Find where the given text appears and provide that cell's center as (X, Y) coordinate. 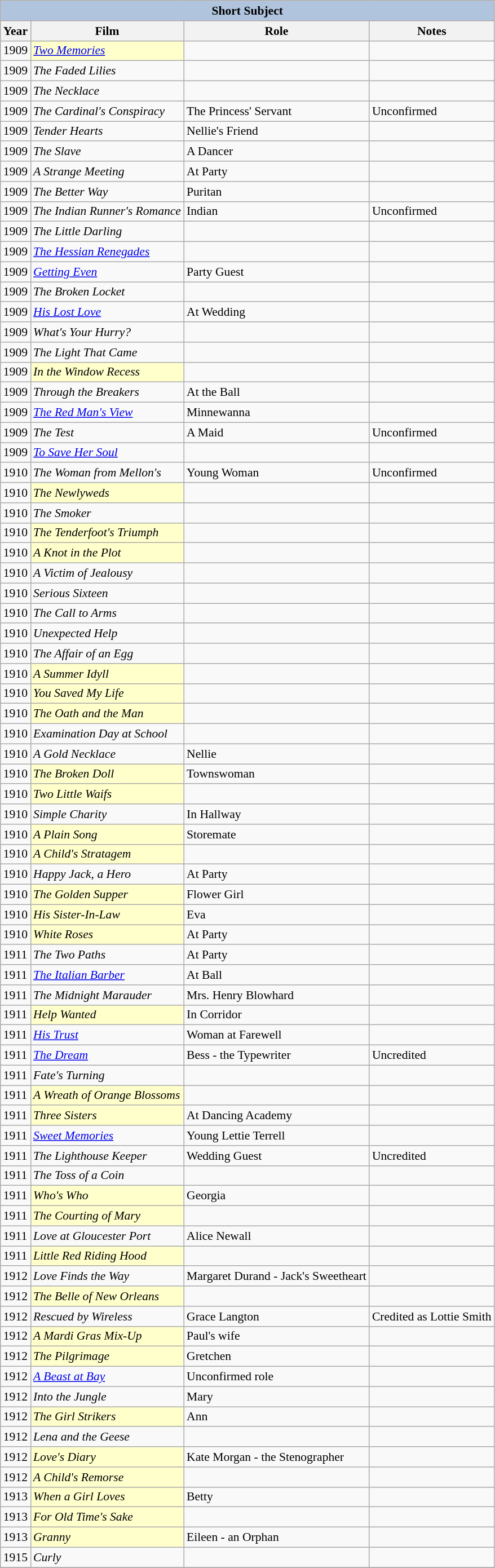
White Roses (107, 935)
Nellie (276, 754)
A Summer Idyll (107, 674)
At Ball (276, 975)
Film (107, 31)
The Broken Doll (107, 774)
Grace Langton (276, 1317)
A Strange Meeting (107, 171)
Two Memories (107, 51)
A Child's Stratagem (107, 854)
Betty (276, 1497)
His Sister-In-Law (107, 915)
The Smoker (107, 513)
Eileen - an Orphan (276, 1538)
In Corridor (276, 1015)
The Tenderfoot's Triumph (107, 533)
A Gold Necklace (107, 754)
The Golden Supper (107, 895)
Townswoman (276, 774)
Granny (107, 1538)
The Broken Locket (107, 292)
Three Sisters (107, 1116)
A Child's Remorse (107, 1477)
Kate Morgan - the Stenographer (276, 1457)
The Italian Barber (107, 975)
The Midnight Marauder (107, 995)
At the Ball (276, 392)
Flower Girl (276, 895)
Puritan (276, 192)
The Woman from Mellon's (107, 473)
To Save Her Soul (107, 453)
The Toss of a Coin (107, 1176)
Mrs. Henry Blowhard (276, 995)
Year (16, 31)
Fate's Turning (107, 1075)
A Mardi Gras Mix-Up (107, 1336)
Getting Even (107, 272)
His Trust (107, 1035)
At Dancing Academy (276, 1116)
At Wedding (276, 312)
Georgia (276, 1196)
A Victim of Jealousy (107, 573)
The Princess' Servant (276, 111)
Happy Jack, a Hero (107, 874)
Young Lettie Terrell (276, 1136)
1915 (16, 1557)
Serious Sixteen (107, 593)
Sweet Memories (107, 1136)
Ann (276, 1417)
Rescued by Wireless (107, 1317)
A Knot in the Plot (107, 553)
Minnewanna (276, 413)
A Plain Song (107, 834)
Tender Hearts (107, 131)
Nellie's Friend (276, 131)
The Call to Arms (107, 613)
A Maid (276, 432)
Examination Day at School (107, 734)
Alice Newall (276, 1236)
Short Subject (248, 11)
Woman at Farewell (276, 1035)
Through the Breakers (107, 392)
Love's Diary (107, 1457)
His Lost Love (107, 312)
Storemate (276, 834)
Simple Charity (107, 814)
The Better Way (107, 192)
Unexpected Help (107, 634)
The Courting of Mary (107, 1216)
The Test (107, 432)
Eva (276, 915)
What's Your Hurry? (107, 332)
Party Guest (276, 272)
The Cardinal's Conspiracy (107, 111)
Help Wanted (107, 1015)
The Slave (107, 152)
A Wreath of Orange Blossoms (107, 1096)
Lena and the Geese (107, 1437)
Love at Gloucester Port (107, 1236)
The Two Paths (107, 955)
A Dancer (276, 152)
Mary (276, 1397)
Role (276, 31)
The Girl Strikers (107, 1417)
When a Girl Loves (107, 1497)
The Lighthouse Keeper (107, 1156)
The Faded Lilies (107, 71)
The Indian Runner's Romance (107, 211)
The Belle of New Orleans (107, 1296)
Unconfirmed role (276, 1377)
Paul's wife (276, 1336)
The Necklace (107, 91)
The Light That Came (107, 352)
In the Window Recess (107, 372)
The Pilgrimage (107, 1357)
Two Little Waifs (107, 794)
The Red Man's View (107, 413)
Margaret Durand - Jack's Sweetheart (276, 1277)
Wedding Guest (276, 1156)
Little Red Riding Hood (107, 1256)
For Old Time's Sake (107, 1517)
A Beast at Bay (107, 1377)
The Oath and the Man (107, 714)
Who's Who (107, 1196)
You Saved My Life (107, 694)
Indian (276, 211)
The Newlyweds (107, 493)
Into the Jungle (107, 1397)
Notes (432, 31)
The Affair of an Egg (107, 653)
The Hessian Renegades (107, 252)
Gretchen (276, 1357)
Credited as Lottie Smith (432, 1317)
Love Finds the Way (107, 1277)
Curly (107, 1557)
The Dream (107, 1055)
The Little Darling (107, 232)
In Hallway (276, 814)
Young Woman (276, 473)
Bess - the Typewriter (276, 1055)
